Locate the cell with the specified text and output its [X, Y] center coordinate. 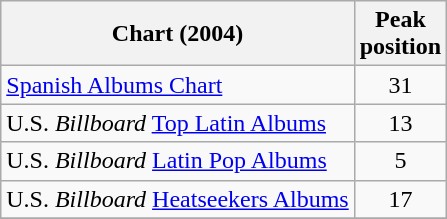
13 [400, 123]
U.S. Billboard Top Latin Albums [178, 123]
31 [400, 85]
Chart (2004) [178, 34]
U.S. Billboard Heatseekers Albums [178, 199]
U.S. Billboard Latin Pop Albums [178, 161]
Peakposition [400, 34]
5 [400, 161]
Spanish Albums Chart [178, 85]
17 [400, 199]
